Extract the (X, Y) coordinate from the center of the cell holding the provided text.  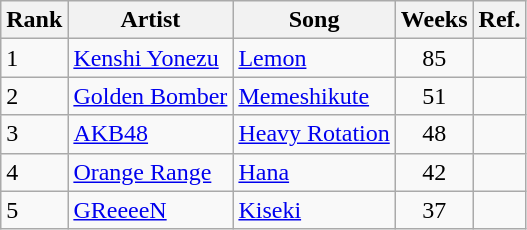
85 (434, 58)
2 (34, 96)
Kiseki (314, 210)
Weeks (434, 20)
Heavy Rotation (314, 134)
Hana (314, 172)
48 (434, 134)
Rank (34, 20)
37 (434, 210)
Artist (150, 20)
42 (434, 172)
1 (34, 58)
AKB48 (150, 134)
Golden Bomber (150, 96)
51 (434, 96)
Lemon (314, 58)
3 (34, 134)
Kenshi Yonezu (150, 58)
Song (314, 20)
Memeshikute (314, 96)
5 (34, 210)
Orange Range (150, 172)
GReeeeN (150, 210)
4 (34, 172)
Ref. (500, 20)
